Extract the [x, y] coordinate from the center of the cell holding the provided text.  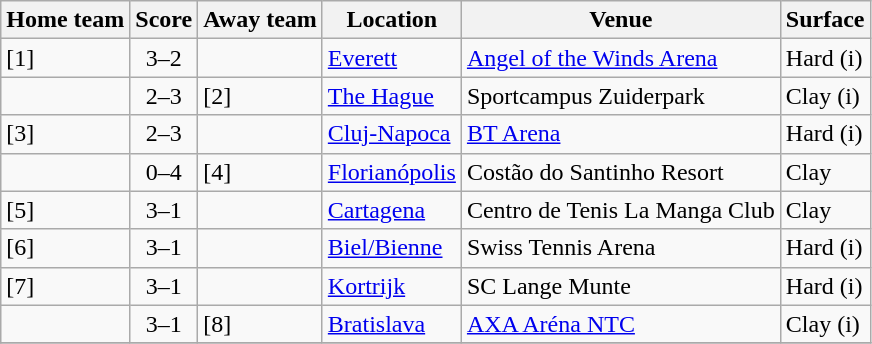
Centro de Tenis La Manga Club [620, 210]
Swiss Tennis Arena [620, 248]
Cluj-Napoca [392, 134]
Bratislava [392, 324]
The Hague [392, 96]
Florianópolis [392, 172]
Location [392, 20]
[2] [260, 96]
Biel/Bienne [392, 248]
Sportcampus Zuiderpark [620, 96]
AXA Aréna NTC [620, 324]
[1] [66, 58]
[5] [66, 210]
SC Lange Munte [620, 286]
Away team [260, 20]
3–2 [164, 58]
Kortrijk [392, 286]
[4] [260, 172]
0–4 [164, 172]
Home team [66, 20]
Score [164, 20]
Everett [392, 58]
Venue [620, 20]
Surface [825, 20]
[8] [260, 324]
Angel of the Winds Arena [620, 58]
[6] [66, 248]
[3] [66, 134]
BT Arena [620, 134]
[7] [66, 286]
Costão do Santinho Resort [620, 172]
Cartagena [392, 210]
